From the cell containing the given text, extract its center point as [X, Y] coordinate. 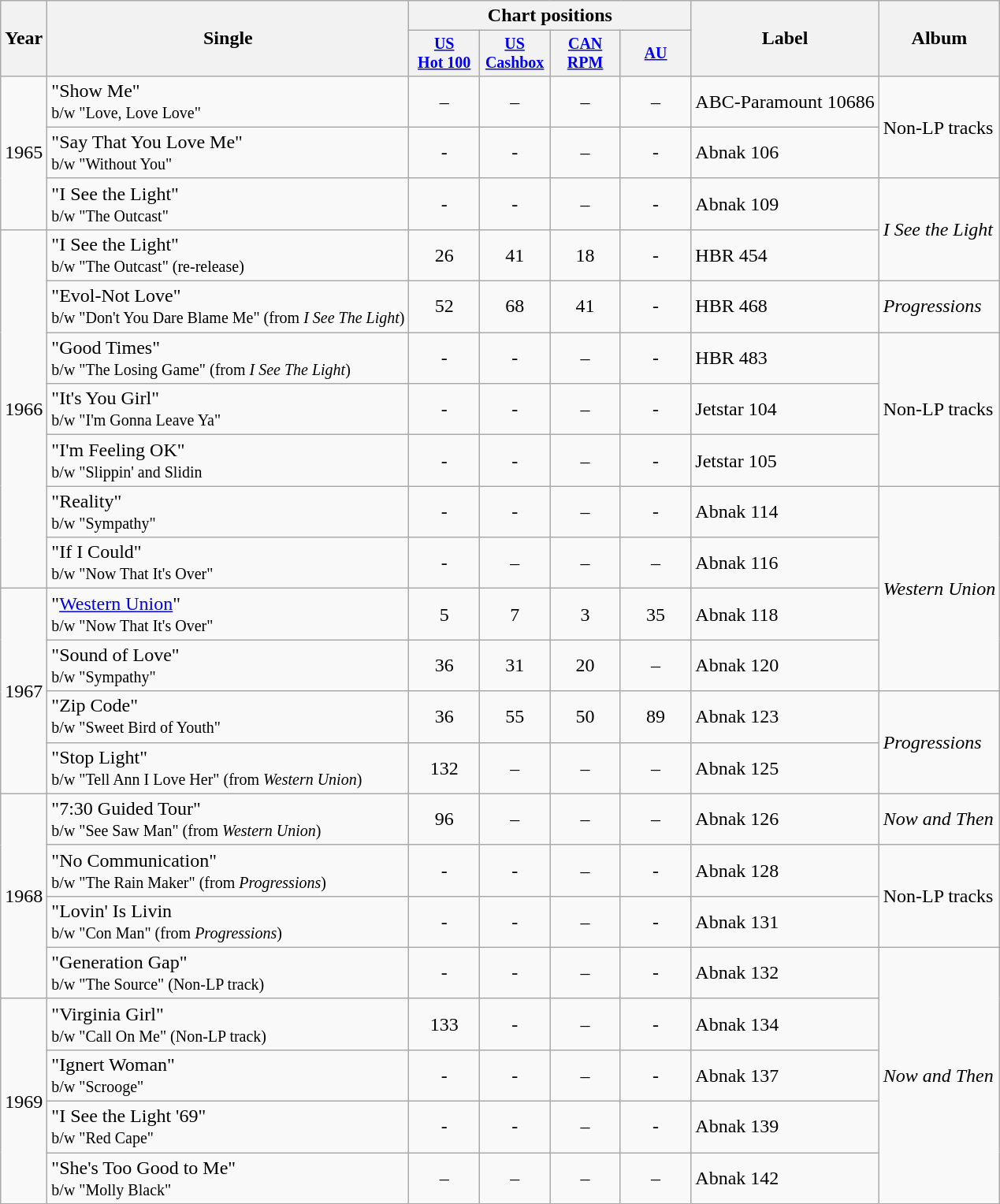
"Western Union"b/w "Now That It's Over" [229, 615]
HBR 454 [785, 255]
"I See the Light"b/w "The Outcast" [229, 203]
Album [939, 39]
"If I Could"b/w "Now That It's Over" [229, 563]
"No Communication"b/w "The Rain Maker" (from Progressions) [229, 870]
USHot 100 [444, 54]
7 [514, 615]
Jetstar 105 [785, 460]
52 [444, 307]
"Virginia Girl"b/w "Call On Me" (Non-LP track) [229, 1024]
1966 [24, 408]
Abnak 132 [785, 972]
Abnak 137 [785, 1075]
US Cashbox [514, 54]
Abnak 134 [785, 1024]
Abnak 120 [785, 665]
AU [656, 54]
50 [585, 717]
Abnak 128 [785, 870]
CAN RPM [585, 54]
Abnak 118 [785, 615]
96 [444, 819]
26 [444, 255]
"I See the Light '69"b/w "Red Cape" [229, 1127]
Western Union [939, 589]
Abnak 109 [785, 203]
Chart positions [550, 16]
Abnak 106 [785, 153]
"7:30 Guided Tour"b/w "See Saw Man" (from Western Union) [229, 819]
35 [656, 615]
Abnak 131 [785, 922]
3 [585, 615]
"I'm Feeling OK"b/w "Slippin' and Slidin [229, 460]
1968 [24, 896]
55 [514, 717]
Abnak 139 [785, 1127]
"Generation Gap"b/w "The Source" (Non-LP track) [229, 972]
HBR 468 [785, 307]
Abnak 142 [785, 1179]
20 [585, 665]
I See the Light [939, 229]
1965 [24, 153]
Single [229, 39]
Abnak 126 [785, 819]
"Good Times"b/w "The Losing Game" (from I See The Light) [229, 358]
18 [585, 255]
Abnak 116 [785, 563]
"Zip Code"b/w "Sweet Bird of Youth" [229, 717]
132 [444, 767]
Abnak 123 [785, 717]
"Evol-Not Love"b/w "Don't You Dare Blame Me" (from I See The Light) [229, 307]
1969 [24, 1101]
Label [785, 39]
HBR 483 [785, 358]
"She's Too Good to Me"b/w "Molly Black" [229, 1179]
"Ignert Woman"b/w "Scrooge" [229, 1075]
31 [514, 665]
89 [656, 717]
"Reality"b/w "Sympathy" [229, 512]
133 [444, 1024]
Abnak 114 [785, 512]
"It's You Girl"b/w "I'm Gonna Leave Ya" [229, 410]
Year [24, 39]
ABC-Paramount 10686 [785, 101]
5 [444, 615]
"Stop Light"b/w "Tell Ann I Love Her" (from Western Union) [229, 767]
"Say That You Love Me"b/w "Without You" [229, 153]
68 [514, 307]
"Sound of Love"b/w "Sympathy" [229, 665]
"I See the Light"b/w "The Outcast" (re-release) [229, 255]
"Lovin' Is Livinb/w "Con Man" (from Progressions) [229, 922]
"Show Me"b/w "Love, Love Love" [229, 101]
Jetstar 104 [785, 410]
1967 [24, 691]
Abnak 125 [785, 767]
